Detect which cell encompasses the target text, then output its (X, Y) center coordinate. 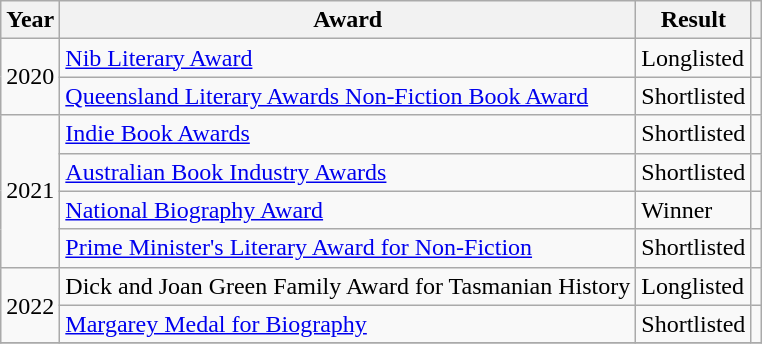
National Biography Award (348, 210)
Result (694, 20)
Award (348, 20)
Winner (694, 210)
Indie Book Awards (348, 134)
Nib Literary Award (348, 58)
Queensland Literary Awards Non-Fiction Book Award (348, 96)
2022 (30, 305)
Prime Minister's Literary Award for Non-Fiction (348, 248)
Dick and Joan Green Family Award for Tasmanian History (348, 286)
Australian Book Industry Awards (348, 172)
2020 (30, 77)
Margarey Medal for Biography (348, 324)
Year (30, 20)
2021 (30, 191)
